Scan for the cell matching the given text and deliver its (x, y) coordinate at center. 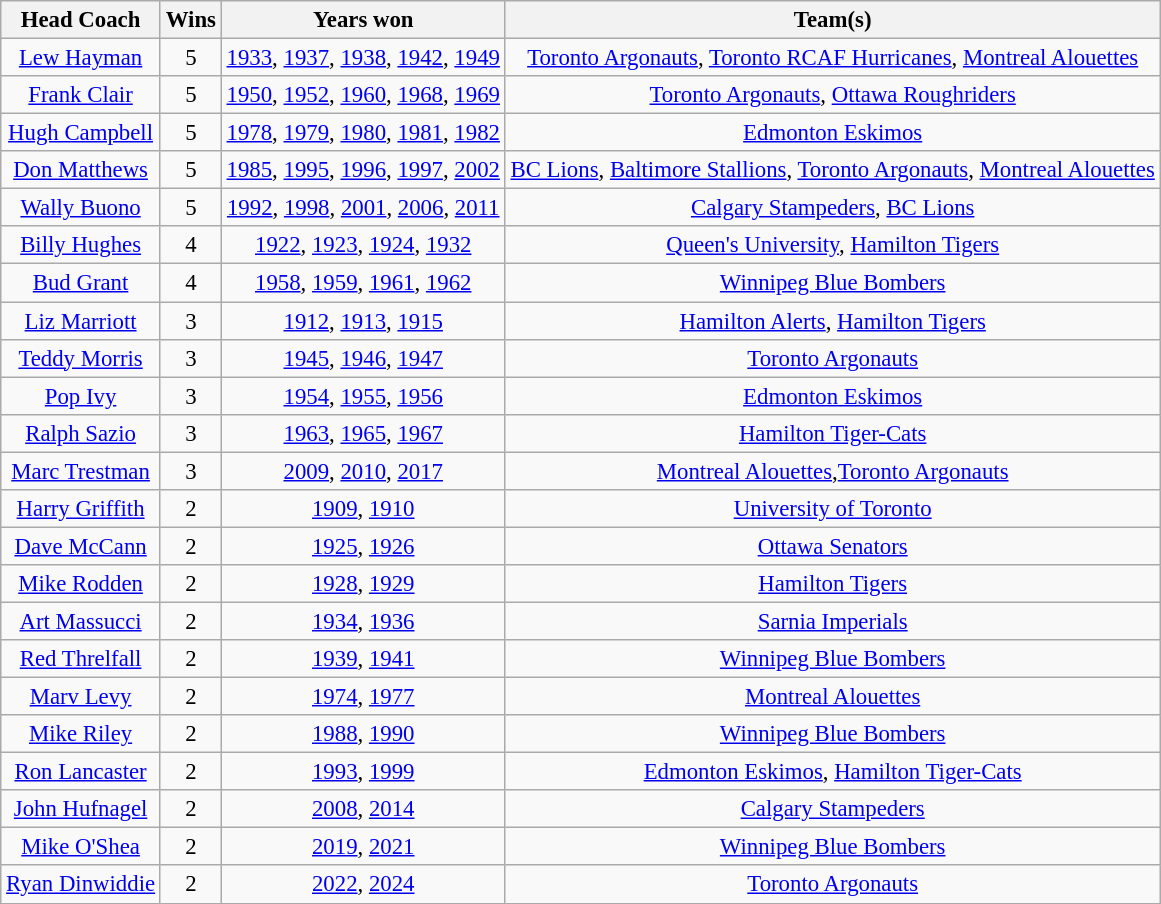
1993, 1999 (363, 772)
2022, 2024 (363, 885)
Toronto Argonauts, Toronto RCAF Hurricanes, Montreal Alouettes (832, 58)
2019, 2021 (363, 847)
Mike Riley (81, 734)
Ron Lancaster (81, 772)
Hamilton Tigers (832, 584)
Years won (363, 20)
Toronto Argonauts, Ottawa Roughriders (832, 95)
Marc Trestman (81, 471)
Red Threlfall (81, 659)
1922, 1923, 1924, 1932 (363, 245)
Hugh Campbell (81, 133)
Teddy Morris (81, 358)
1988, 1990 (363, 734)
1954, 1955, 1956 (363, 396)
Mike O'Shea (81, 847)
University of Toronto (832, 509)
1928, 1929 (363, 584)
Dave McCann (81, 546)
Bud Grant (81, 283)
BC Lions, Baltimore Stallions, Toronto Argonauts, Montreal Alouettes (832, 170)
Billy Hughes (81, 245)
Liz Marriott (81, 321)
John Hufnagel (81, 809)
1950, 1952, 1960, 1968, 1969 (363, 95)
Pop Ivy (81, 396)
Montreal Alouettes (832, 697)
Wins (190, 20)
Team(s) (832, 20)
Calgary Stampeders (832, 809)
Edmonton Eskimos, Hamilton Tiger-Cats (832, 772)
1933, 1937, 1938, 1942, 1949 (363, 58)
Frank Clair (81, 95)
Head Coach (81, 20)
1992, 1998, 2001, 2006, 2011 (363, 208)
Lew Hayman (81, 58)
Harry Griffith (81, 509)
Marv Levy (81, 697)
Ralph Sazio (81, 433)
Sarnia Imperials (832, 621)
Mike Rodden (81, 584)
1939, 1941 (363, 659)
Calgary Stampeders, BC Lions (832, 208)
1958, 1959, 1961, 1962 (363, 283)
2009, 2010, 2017 (363, 471)
Don Matthews (81, 170)
2008, 2014 (363, 809)
1945, 1946, 1947 (363, 358)
1978, 1979, 1980, 1981, 1982 (363, 133)
Art Massucci (81, 621)
Montreal Alouettes,Toronto Argonauts (832, 471)
1912, 1913, 1915 (363, 321)
1985, 1995, 1996, 1997, 2002 (363, 170)
1934, 1936 (363, 621)
Hamilton Alerts, Hamilton Tigers (832, 321)
Queen's University, Hamilton Tigers (832, 245)
Wally Buono (81, 208)
1925, 1926 (363, 546)
1974, 1977 (363, 697)
Hamilton Tiger-Cats (832, 433)
Ottawa Senators (832, 546)
1909, 1910 (363, 509)
Ryan Dinwiddie (81, 885)
1963, 1965, 1967 (363, 433)
